Scan for the cell matching the given text and deliver its [X, Y] coordinate at center. 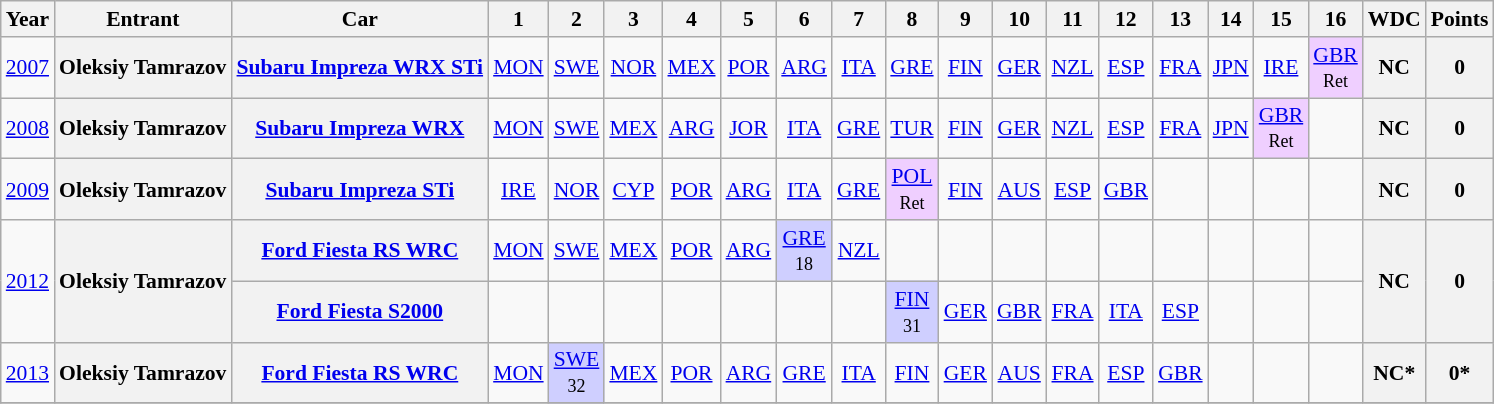
GRE18 [804, 250]
GBRRet [1336, 68]
13 [1180, 19]
WDC [1394, 19]
CYP [633, 190]
0* [1460, 372]
12 [1126, 19]
1 [518, 19]
Entrant [142, 19]
Year [28, 19]
16 [1336, 19]
2013 [28, 372]
TUR [912, 128]
2009 [28, 190]
Subaru Impreza WRX [360, 128]
14 [1231, 19]
JOR [749, 128]
2008 [28, 128]
7 [858, 19]
3 [633, 19]
2 [577, 19]
8 [912, 19]
2012 [28, 281]
GBR Ret [1282, 128]
Ford Fiesta S2000 [360, 312]
11 [1072, 19]
SWE32 [577, 372]
Car [360, 19]
Points [1460, 19]
POLRet [912, 190]
6 [804, 19]
4 [691, 19]
NC* [1394, 372]
2007 [28, 68]
9 [966, 19]
5 [749, 19]
Subaru Impreza STi [360, 190]
FIN31 [912, 312]
Subaru Impreza WRX STi [360, 68]
15 [1282, 19]
10 [1020, 19]
